Return [X, Y] of the center of cell containing provided text 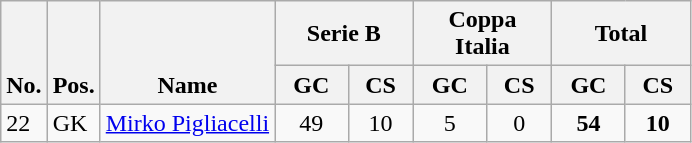
Coppa Italia [482, 34]
5 [450, 123]
No. [24, 52]
Pos. [74, 52]
Name [187, 52]
GK [74, 123]
Total [622, 34]
0 [520, 123]
54 [588, 123]
Serie B [344, 34]
49 [312, 123]
22 [24, 123]
Mirko Pigliacelli [187, 123]
